From the cell containing the given text, extract its center point as (x, y) coordinate. 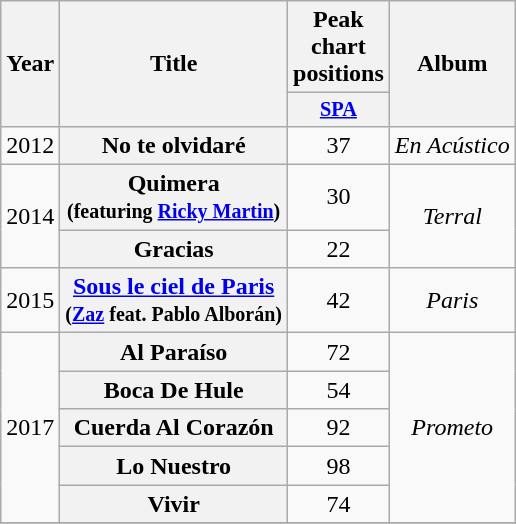
Gracias (174, 249)
Prometo (452, 428)
2012 (30, 145)
Album (452, 64)
92 (339, 428)
2015 (30, 300)
Year (30, 64)
No te olvidaré (174, 145)
Terral (452, 216)
22 (339, 249)
En Acústico (452, 145)
54 (339, 390)
Peak chart positions (339, 47)
Vivir (174, 504)
Paris (452, 300)
72 (339, 352)
74 (339, 504)
Cuerda Al Corazón (174, 428)
98 (339, 466)
Sous le ciel de Paris(Zaz feat. Pablo Alborán) (174, 300)
Quimera(featuring Ricky Martin) (174, 198)
2017 (30, 428)
42 (339, 300)
37 (339, 145)
Al Paraíso (174, 352)
30 (339, 198)
Lo Nuestro (174, 466)
2014 (30, 216)
SPA (339, 110)
Boca De Hule (174, 390)
Title (174, 64)
